From the cell containing the given text, extract its center point as (X, Y) coordinate. 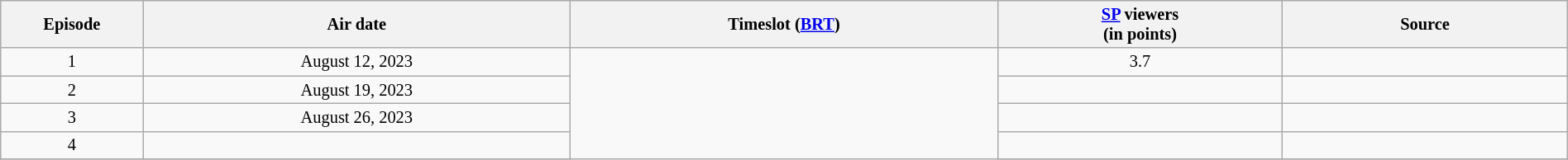
Source (1425, 24)
2 (72, 90)
August 12, 2023 (357, 62)
1 (72, 62)
August 26, 2023 (357, 117)
3 (72, 117)
August 19, 2023 (357, 90)
Episode (72, 24)
3.7 (1140, 62)
Air date (357, 24)
4 (72, 145)
SP viewers(in points) (1140, 24)
Timeslot (BRT) (784, 24)
